From the cell containing the given text, extract its center point as (x, y) coordinate. 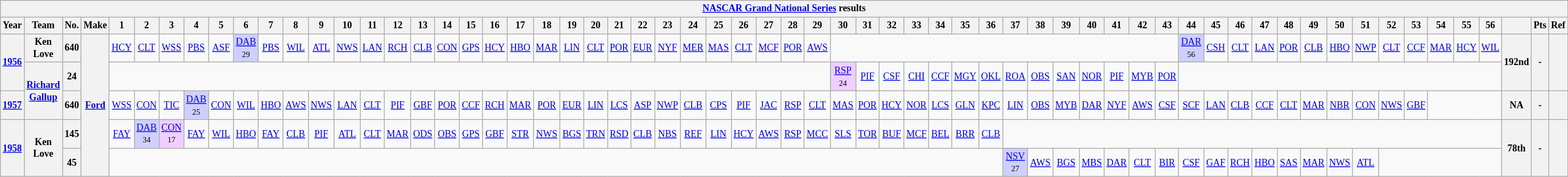
SLS (843, 134)
56 (1491, 26)
9 (321, 26)
48 (1289, 26)
20 (596, 26)
26 (744, 26)
Make (96, 26)
ROA (1015, 77)
MCC (817, 134)
12 (398, 26)
23 (667, 26)
42 (1142, 26)
192nd (1516, 62)
37 (1015, 26)
8 (296, 26)
GLN (965, 105)
10 (347, 26)
3 (171, 26)
OKL (991, 77)
Pts (1540, 26)
16 (495, 26)
18 (547, 26)
No. (72, 26)
7 (271, 26)
28 (793, 26)
BUF (892, 134)
RSD (619, 134)
BIR (1167, 163)
DAB29 (246, 48)
17 (520, 26)
CSH (1216, 48)
27 (768, 26)
1956 (13, 62)
MER (693, 48)
ASP (643, 105)
4 (196, 26)
SAS (1289, 163)
1958 (13, 148)
NBS (667, 134)
Ford (96, 105)
DAB25 (196, 105)
CPS (718, 105)
13 (422, 26)
46 (1240, 26)
55 (1466, 26)
32 (892, 26)
NA (1516, 105)
TOR (867, 134)
Team (43, 26)
RSP24 (843, 77)
38 (1041, 26)
REF (693, 134)
SCF (1191, 105)
1 (121, 26)
44 (1191, 26)
2 (147, 26)
39 (1066, 26)
50 (1340, 26)
NBR (1340, 105)
11 (372, 26)
54 (1441, 26)
KPC (991, 105)
25 (718, 26)
MGY (965, 77)
19 (571, 26)
53 (1416, 26)
49 (1314, 26)
14 (447, 26)
DAB34 (147, 134)
Year (13, 26)
1957 (13, 105)
Richard Gallup (43, 91)
41 (1116, 26)
BRR (965, 134)
145 (72, 134)
TRN (596, 134)
29 (817, 26)
5 (221, 26)
CON17 (171, 134)
GAF (1216, 163)
15 (471, 26)
78th (1516, 148)
CHI (916, 77)
DAR56 (1191, 48)
35 (965, 26)
NSV27 (1015, 163)
22 (643, 26)
JAC (768, 105)
40 (1092, 26)
MBS (1092, 163)
TIC (171, 105)
33 (916, 26)
30 (843, 26)
51 (1365, 26)
ASF (221, 48)
52 (1392, 26)
6 (246, 26)
36 (991, 26)
Ref (1558, 26)
STR (520, 134)
21 (619, 26)
31 (867, 26)
NASCAR Grand National Series results (784, 9)
ODS (422, 134)
34 (941, 26)
43 (1167, 26)
47 (1264, 26)
SAN (1066, 77)
BEL (941, 134)
